Locate the cell with the specified text and output its (x, y) center coordinate. 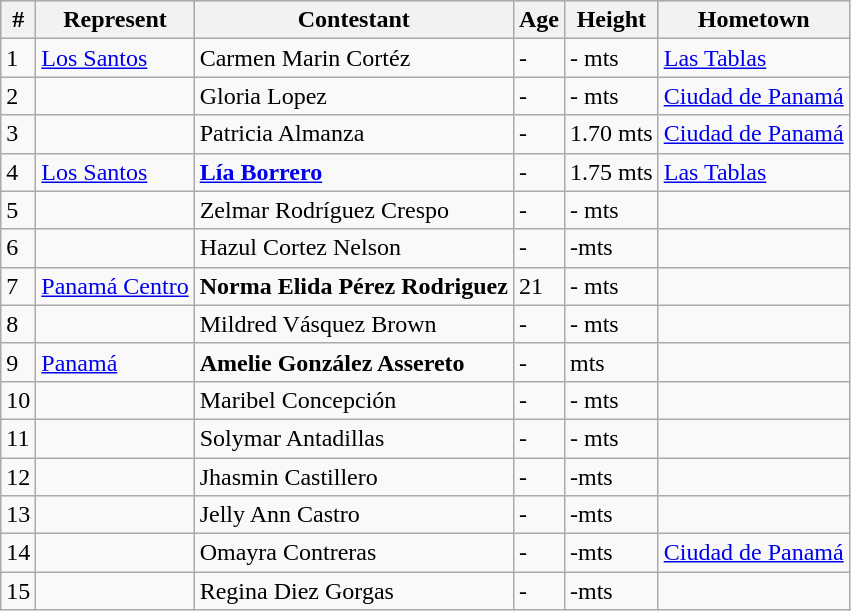
Height (611, 20)
Lía Borrero (354, 172)
4 (18, 172)
Solymar Antadillas (354, 438)
Maribel Concepción (354, 400)
Carmen Marin Cortéz (354, 58)
Gloria Lopez (354, 96)
Contestant (354, 20)
12 (18, 477)
Hometown (754, 20)
2 (18, 96)
7 (18, 286)
Panamá (115, 362)
11 (18, 438)
8 (18, 324)
6 (18, 248)
13 (18, 515)
Omayra Contreras (354, 553)
Age (538, 20)
14 (18, 553)
Mildred Vásquez Brown (354, 324)
1.75 mts (611, 172)
Amelie González Assereto (354, 362)
Jhasmin Castillero (354, 477)
1 (18, 58)
Panamá Centro (115, 286)
21 (538, 286)
10 (18, 400)
Jelly Ann Castro (354, 515)
Patricia Almanza (354, 134)
Represent (115, 20)
Regina Diez Gorgas (354, 591)
15 (18, 591)
# (18, 20)
1.70 mts (611, 134)
Hazul Cortez Nelson (354, 248)
mts (611, 362)
Zelmar Rodríguez Crespo (354, 210)
9 (18, 362)
3 (18, 134)
5 (18, 210)
Norma Elida Pérez Rodriguez (354, 286)
